Determine the (X, Y) coordinate at the center of the cell enclosing the given text.  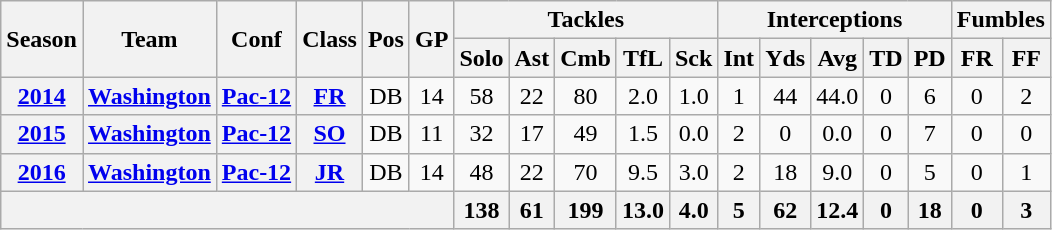
Class (330, 39)
58 (482, 96)
9.0 (838, 172)
Tackles (586, 20)
JR (330, 172)
13.0 (642, 210)
48 (482, 172)
17 (532, 134)
2014 (42, 96)
49 (586, 134)
2015 (42, 134)
TfL (642, 58)
Solo (482, 58)
3.0 (693, 172)
Pos (386, 39)
70 (586, 172)
61 (532, 210)
PD (930, 58)
Sck (693, 58)
Ast (532, 58)
Yds (786, 58)
6 (930, 96)
11 (431, 134)
62 (786, 210)
1.5 (642, 134)
Int (739, 58)
44.0 (838, 96)
12.4 (838, 210)
199 (586, 210)
Conf (256, 39)
2.0 (642, 96)
Fumbles (1000, 20)
4.0 (693, 210)
Avg (838, 58)
2016 (42, 172)
138 (482, 210)
3 (1026, 210)
80 (586, 96)
Cmb (586, 58)
32 (482, 134)
TD (886, 58)
GP (431, 39)
9.5 (642, 172)
44 (786, 96)
Team (149, 39)
SO (330, 134)
Season (42, 39)
FF (1026, 58)
7 (930, 134)
Interceptions (834, 20)
1.0 (693, 96)
